Identify which cell holds the provided text, then report its (x, y) central coordinate. 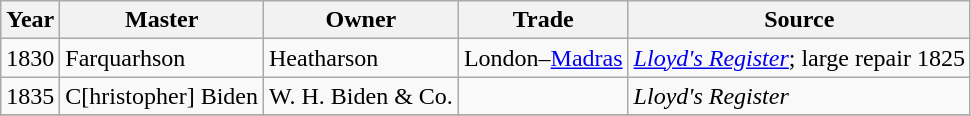
Lloyd's Register; large repair 1825 (799, 58)
Farquarhson (162, 58)
Year (30, 20)
1830 (30, 58)
Owner (362, 20)
Lloyd's Register (799, 96)
Source (799, 20)
1835 (30, 96)
C[hristopher] Biden (162, 96)
Heatharson (362, 58)
Trade (543, 20)
W. H. Biden & Co. (362, 96)
London–Madras (543, 58)
Master (162, 20)
